Search for the cell housing the specified text and yield its (x, y) center coordinate. 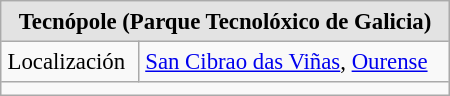
Localización (70, 61)
San Cibrao das Viñas, Ourense (294, 61)
Tecnópole (Parque Tecnolóxico de Galicia) (225, 21)
